Return (X, Y) of the center of cell containing provided text 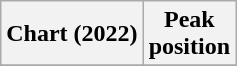
Chart (2022) (72, 34)
Peakposition (189, 34)
